Extract the (X, Y) coordinate from the center of the cell holding the provided text.  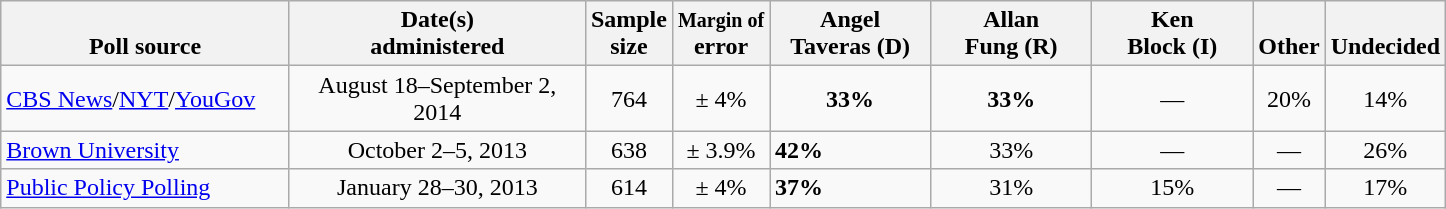
Date(s)administered (437, 34)
764 (628, 98)
October 2–5, 2013 (437, 150)
January 28–30, 2013 (437, 188)
15% (1172, 188)
37% (850, 188)
August 18–September 2, 2014 (437, 98)
AllanFung (R) (1012, 34)
Public Policy Polling (146, 188)
20% (1289, 98)
638 (628, 150)
31% (1012, 188)
14% (1385, 98)
42% (850, 150)
Poll source (146, 34)
Margin oferror (720, 34)
AngelTaveras (D) (850, 34)
± 3.9% (720, 150)
Other (1289, 34)
26% (1385, 150)
CBS News/NYT/YouGov (146, 98)
Brown University (146, 150)
Samplesize (628, 34)
Undecided (1385, 34)
KenBlock (I) (1172, 34)
17% (1385, 188)
614 (628, 188)
